For the text-containing cell, return its midpoint in [x, y] coordinate format. 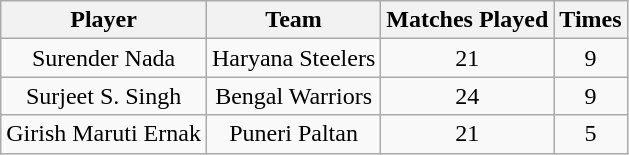
Bengal Warriors [293, 96]
24 [468, 96]
Surjeet S. Singh [104, 96]
Times [590, 20]
Matches Played [468, 20]
Team [293, 20]
Player [104, 20]
Girish Maruti Ernak [104, 134]
Surender Nada [104, 58]
Haryana Steelers [293, 58]
5 [590, 134]
Puneri Paltan [293, 134]
